Determine the (x, y) coordinate at the center of the cell enclosing the given text.  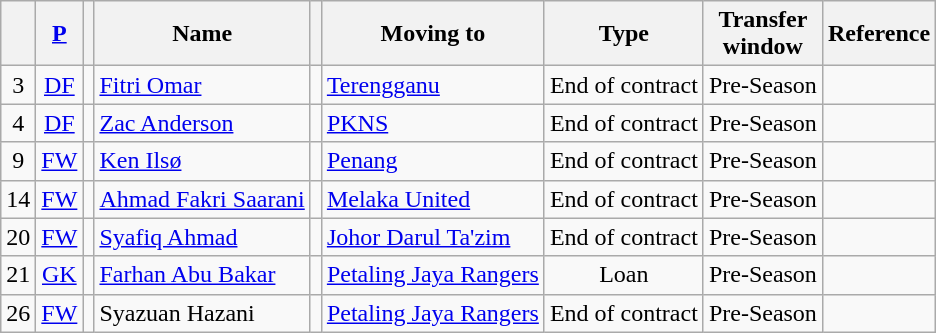
Syafiq Ahmad (202, 237)
20 (18, 237)
Type (624, 34)
GK (60, 275)
Reference (878, 34)
Penang (432, 161)
Moving to (432, 34)
Melaka United (432, 199)
26 (18, 313)
Loan (624, 275)
9 (18, 161)
Syazuan Hazani (202, 313)
P (60, 34)
14 (18, 199)
Zac Anderson (202, 123)
4 (18, 123)
Transferwindow (762, 34)
PKNS (432, 123)
3 (18, 85)
Fitri Omar (202, 85)
Farhan Abu Bakar (202, 275)
Terengganu (432, 85)
Ahmad Fakri Saarani (202, 199)
Ken Ilsø (202, 161)
Name (202, 34)
21 (18, 275)
Johor Darul Ta'zim (432, 237)
